Output the [X, Y] coordinate of the center of the cell containing the given text.  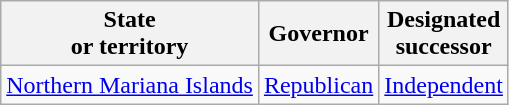
Independent [444, 85]
Republican [318, 85]
Designatedsuccessor [444, 34]
Northern Mariana Islands [130, 85]
Governor [318, 34]
State or territory [130, 34]
